From the cell containing the given text, extract its center point as [x, y] coordinate. 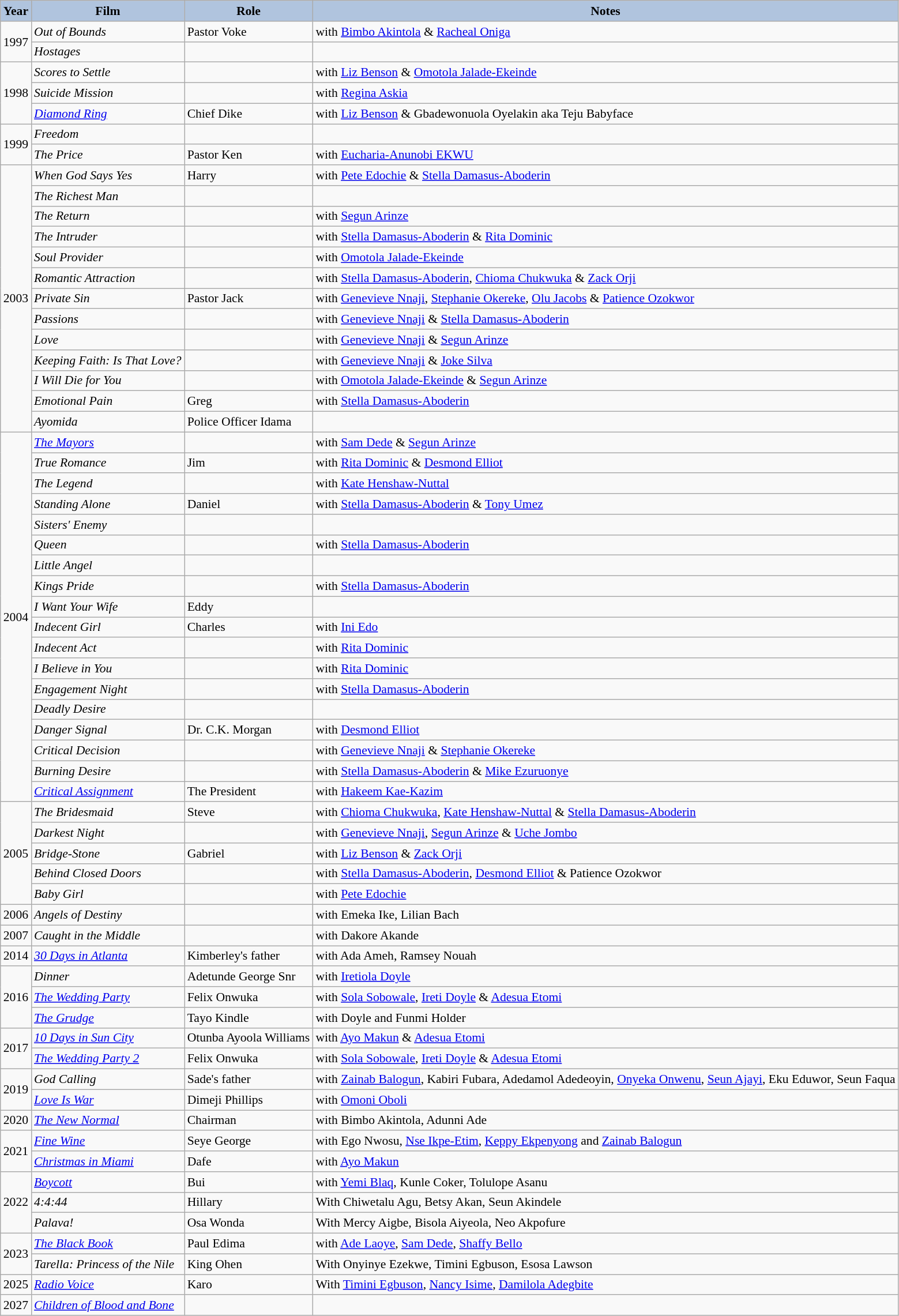
Chairman [249, 1121]
with Ini Edo [605, 627]
with Omoni Oboli [605, 1100]
Adetunde George Snr [249, 977]
Soul Provider [108, 258]
with Genevieve Nnaji & Joke Silva [605, 360]
with Hakeem Kae-Kazim [605, 792]
with Ada Ameh, Ramsey Nouah [605, 956]
Hillary [249, 1202]
with Desmond Elliot [605, 730]
1999 [16, 144]
The Legend [108, 484]
Little Angel [108, 566]
Bridge-Stone [108, 853]
Kimberley's father [249, 956]
2023 [16, 1254]
Romantic Attraction [108, 278]
Critical Decision [108, 751]
Love Is War [108, 1100]
Pastor Voke [249, 32]
with Ayo Makun & Adesua Etomi [605, 1038]
Osa Wonda [249, 1223]
Daniel [249, 504]
with Stella Damasus-Aboderin & Mike Ezuruonye [605, 771]
Love [108, 340]
Film [108, 11]
Dimeji Phillips [249, 1100]
Private Sin [108, 299]
Karo [249, 1285]
Diamond Ring [108, 114]
The Wedding Party 2 [108, 1059]
with Kate Henshaw-Nuttal [605, 484]
Palava! [108, 1223]
with Bimbo Akintola, Adunni Ade [605, 1121]
Tayo Kindle [249, 1018]
I Will Die for You [108, 381]
The Mayors [108, 442]
Boycott [108, 1182]
King Ohen [249, 1264]
The Bridesmaid [108, 813]
with Ade Laoye, Sam Dede, Shaffy Bello [605, 1244]
2019 [16, 1090]
Out of Bounds [108, 32]
The Grudge [108, 1018]
The Price [108, 155]
with Genevieve Nnaji & Stella Damasus-Aboderin [605, 319]
Gabriel [249, 853]
The Wedding Party [108, 997]
2025 [16, 1285]
with Genevieve Nnaji, Stephanie Okereke, Olu Jacobs & Patience Ozokwor [605, 299]
Children of Blood and Bone [108, 1306]
with Genevieve Nnaji, Segun Arinze & Uche Jombo [605, 833]
Danger Signal [108, 730]
Seye George [249, 1141]
Christmas in Miami [108, 1161]
Indecent Act [108, 648]
with Stella Damasus-Aboderin, Chioma Chukwuka & Zack Orji [605, 278]
I Believe in You [108, 668]
Indecent Girl [108, 627]
with Ayo Makun [605, 1161]
Dafe [249, 1161]
2022 [16, 1203]
The President [249, 792]
Police Officer Idama [249, 422]
1997 [16, 42]
10 Days in Sun City [108, 1038]
2006 [16, 915]
The New Normal [108, 1121]
Jim [249, 463]
Keeping Faith: Is That Love? [108, 360]
with Sam Dede & Segun Arinze [605, 442]
With Chiwetalu Agu, Betsy Akan, Seun Akindele [605, 1202]
with Zainab Balogun, Kabiri Fubara, Adedamol Adedeoyin, Onyeka Onwenu, Seun Ajayi, Eku Eduwor, Seun Faqua [605, 1080]
with Ego Nwosu, Nse Ikpe-Etim, Keppy Ekpenyong and Zainab Balogun [605, 1141]
With Onyinye Ezekwe, Timini Egbuson, Esosa Lawson [605, 1264]
with Yemi Blaq, Kunle Coker, Tolulope Asanu [605, 1182]
Charles [249, 627]
Eddy [249, 607]
with Chioma Chukwuka, Kate Henshaw-Nuttal & Stella Damasus-Aboderin [605, 813]
Pastor Ken [249, 155]
Suicide Mission [108, 93]
Ayomida [108, 422]
Tarella: Princess of the Nile [108, 1264]
with Liz Benson & Zack Orji [605, 853]
with Rita Dominic & Desmond Elliot [605, 463]
Role [249, 11]
God Calling [108, 1080]
Bui [249, 1182]
30 Days in Atlanta [108, 956]
with Stella Damasus-Aboderin & Tony Umez [605, 504]
with Emeka Ike, Lilian Bach [605, 915]
Chief Dike [249, 114]
Fine Wine [108, 1141]
Steve [249, 813]
Notes [605, 11]
Dinner [108, 977]
with Regina Askia [605, 93]
Critical Assignment [108, 792]
Year [16, 11]
Harry [249, 175]
Radio Voice [108, 1285]
with Liz Benson & Gbadewonuola Oyelakin aka Teju Babyface [605, 114]
Angels of Destiny [108, 915]
With Timini Egbuson, Nancy Isime, Damilola Adegbite [605, 1285]
2004 [16, 617]
with Genevieve Nnaji & Stephanie Okereke [605, 751]
2027 [16, 1306]
with Pete Edochie & Stella Damasus-Aboderin [605, 175]
with Stella Damasus-Aboderin, Desmond Elliot & Patience Ozokwor [605, 874]
2003 [16, 299]
Kings Pride [108, 586]
Hostages [108, 52]
Greg [249, 401]
The Black Book [108, 1244]
2007 [16, 935]
with Eucharia-Anunobi EKWU [605, 155]
4:4:44 [108, 1202]
with Bimbo Akintola & Racheal Oniga [605, 32]
Emotional Pain [108, 401]
Behind Closed Doors [108, 874]
with Genevieve Nnaji & Segun Arinze [605, 340]
The Intruder [108, 237]
with Iretiola Doyle [605, 977]
Otunba Ayoola Williams [249, 1038]
Deadly Desire [108, 709]
Sisters' Enemy [108, 525]
with Pete Edochie [605, 894]
with Doyle and Funmi Holder [605, 1018]
with Dakore Akande [605, 935]
2021 [16, 1151]
The Return [108, 216]
2020 [16, 1121]
Scores to Settle [108, 73]
I Want Your Wife [108, 607]
Baby Girl [108, 894]
Freedom [108, 134]
Engagement Night [108, 689]
With Mercy Aigbe, Bisola Aiyeola, Neo Akpofure [605, 1223]
2017 [16, 1048]
with Liz Benson & Omotola Jalade-Ekeinde [605, 73]
Sade's father [249, 1080]
Darkest Night [108, 833]
with Segun Arinze [605, 216]
Passions [108, 319]
Paul Edima [249, 1244]
Dr. C.K. Morgan [249, 730]
2005 [16, 853]
True Romance [108, 463]
2016 [16, 998]
Burning Desire [108, 771]
2014 [16, 956]
Standing Alone [108, 504]
When God Says Yes [108, 175]
with Omotola Jalade-Ekeinde [605, 258]
with Stella Damasus-Aboderin & Rita Dominic [605, 237]
The Richest Man [108, 196]
Pastor Jack [249, 299]
with Omotola Jalade-Ekeinde & Segun Arinze [605, 381]
1998 [16, 93]
Caught in the Middle [108, 935]
Queen [108, 545]
